Provide the [X, Y] coordinate of the cell's center where the given text is located.  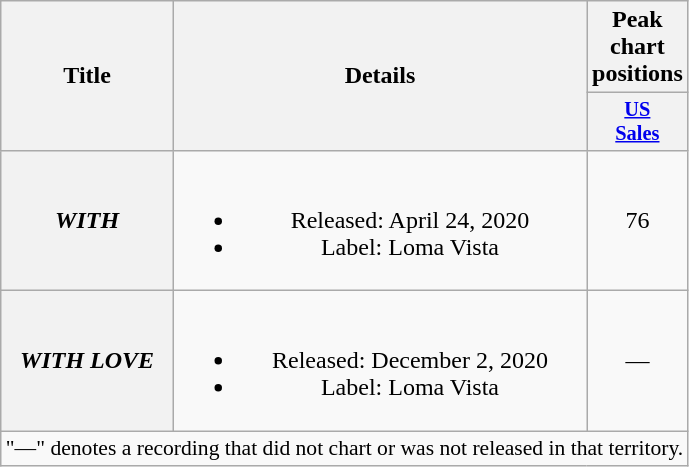
— [637, 361]
Title [88, 76]
WITH [88, 220]
76 [637, 220]
Released: April 24, 2020Label: Loma Vista [380, 220]
WITH LOVE [88, 361]
Peak chart positions [637, 47]
USSales [637, 122]
"—" denotes a recording that did not chart or was not released in that territory. [345, 449]
Details [380, 76]
Released: December 2, 2020Label: Loma Vista [380, 361]
